Provide the [x, y] coordinate of the cell's center where the given text is located.  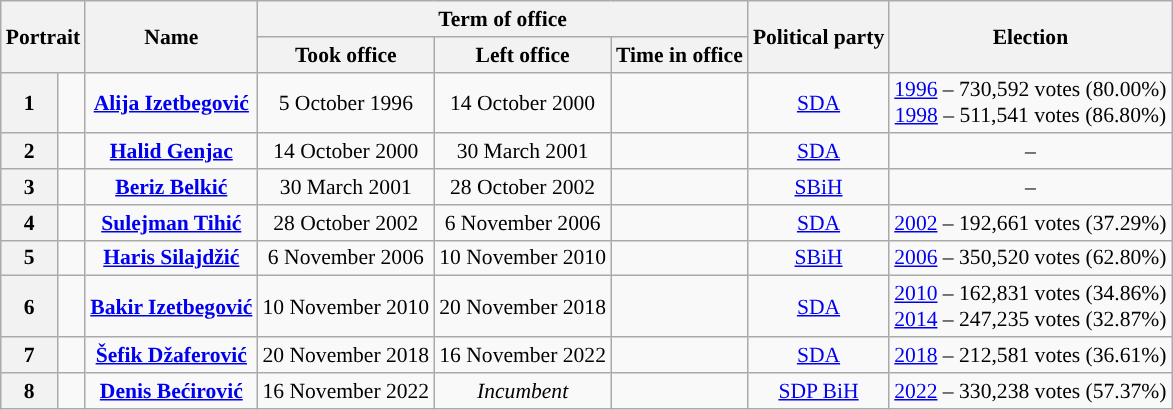
8 [30, 391]
1 [30, 102]
5 [30, 258]
2006 – 350,520 votes (62.80%) [1030, 258]
Halid Genjac [171, 152]
2018 – 212,581 votes (36.61%) [1030, 355]
2022 – 330,238 votes (57.37%) [1030, 391]
Sulejman Tihić [171, 223]
Bakir Izetbegović [171, 306]
Alija Izetbegović [171, 102]
Portrait [43, 36]
7 [30, 355]
3 [30, 187]
5 October 1996 [346, 102]
Beriz Belkić [171, 187]
Political party [818, 36]
2 [30, 152]
4 [30, 223]
6 [30, 306]
Name [171, 36]
2010 – 162,831 votes (34.86%)2014 – 247,235 votes (32.87%) [1030, 306]
Incumbent [522, 391]
Šefik Džaferović [171, 355]
Took office [346, 55]
Term of office [502, 19]
2002 – 192,661 votes (37.29%) [1030, 223]
Denis Bećirović [171, 391]
Time in office [680, 55]
SDP BiH [818, 391]
Haris Silajdžić [171, 258]
1996 – 730,592 votes (80.00%)1998 – 511,541 votes (86.80%) [1030, 102]
Left office [522, 55]
Election [1030, 36]
